From the cell containing the given text, extract its center point as [x, y] coordinate. 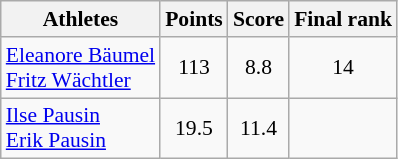
Final rank [343, 19]
Score [258, 19]
8.8 [258, 68]
Eleanore BäumelFritz Wächtler [80, 68]
113 [194, 68]
11.4 [258, 128]
Athletes [80, 19]
Points [194, 19]
14 [343, 68]
Ilse PausinErik Pausin [80, 128]
19.5 [194, 128]
